Locate the cell with the specified text and output its (X, Y) center coordinate. 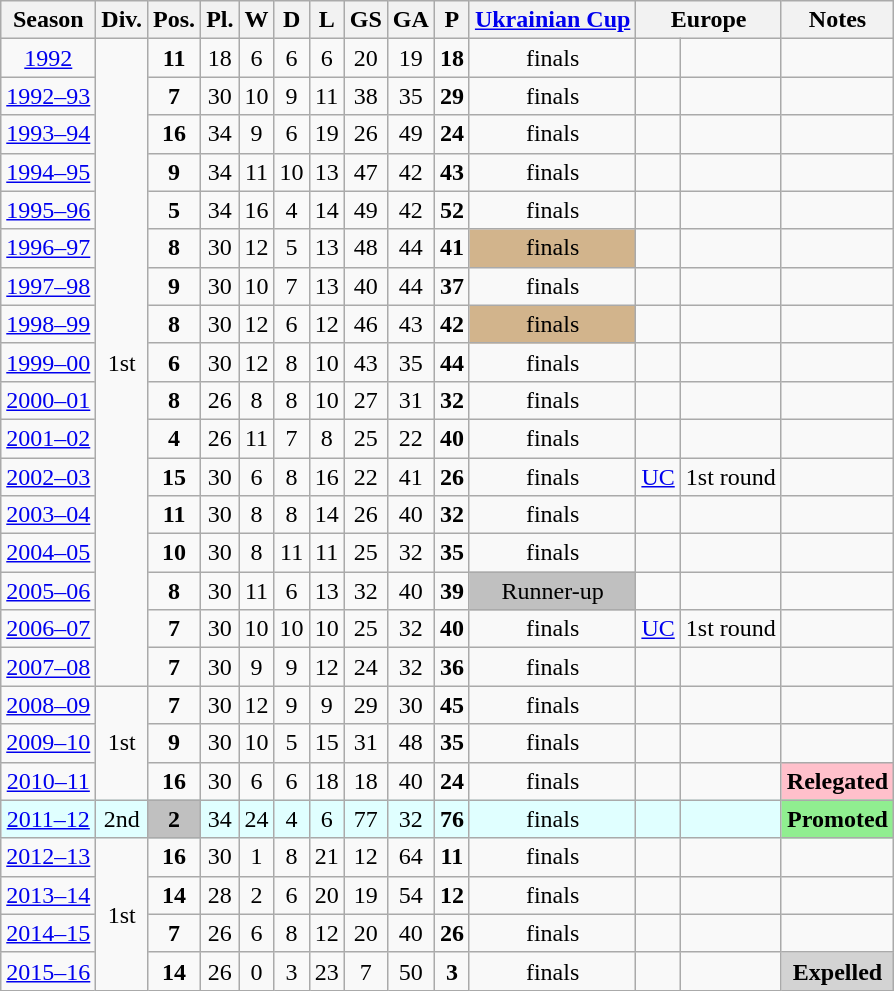
Ukrainian Cup (552, 20)
Pl. (220, 20)
Promoted (837, 819)
2005–06 (48, 591)
46 (366, 324)
23 (326, 971)
2nd (122, 819)
D (292, 20)
54 (410, 895)
Div. (122, 20)
W (256, 20)
50 (410, 971)
27 (366, 400)
P (452, 20)
GA (410, 20)
45 (452, 705)
2013–14 (48, 895)
39 (452, 591)
0 (256, 971)
Season (48, 20)
2008–09 (48, 705)
1994–95 (48, 172)
2007–08 (48, 667)
Europe (708, 20)
2006–07 (48, 629)
1995–96 (48, 210)
2015–16 (48, 971)
2004–05 (48, 553)
L (326, 20)
1998–99 (48, 324)
1993–94 (48, 134)
1997–98 (48, 286)
21 (326, 857)
Expelled (837, 971)
2010–11 (48, 781)
GS (366, 20)
64 (410, 857)
38 (366, 96)
Runner-up (552, 591)
2001–02 (48, 438)
1992 (48, 58)
37 (452, 286)
2012–13 (48, 857)
2003–04 (48, 515)
Relegated (837, 781)
1999–00 (48, 362)
2009–10 (48, 743)
1 (256, 857)
Notes (837, 20)
77 (366, 819)
28 (220, 895)
1992–93 (48, 96)
2011–12 (48, 819)
2014–15 (48, 933)
52 (452, 210)
1996–97 (48, 248)
76 (452, 819)
36 (452, 667)
47 (366, 172)
2000–01 (48, 400)
Pos. (174, 20)
2002–03 (48, 477)
